Return the (x, y) coordinate for the center point of the cell that contains the specified text.  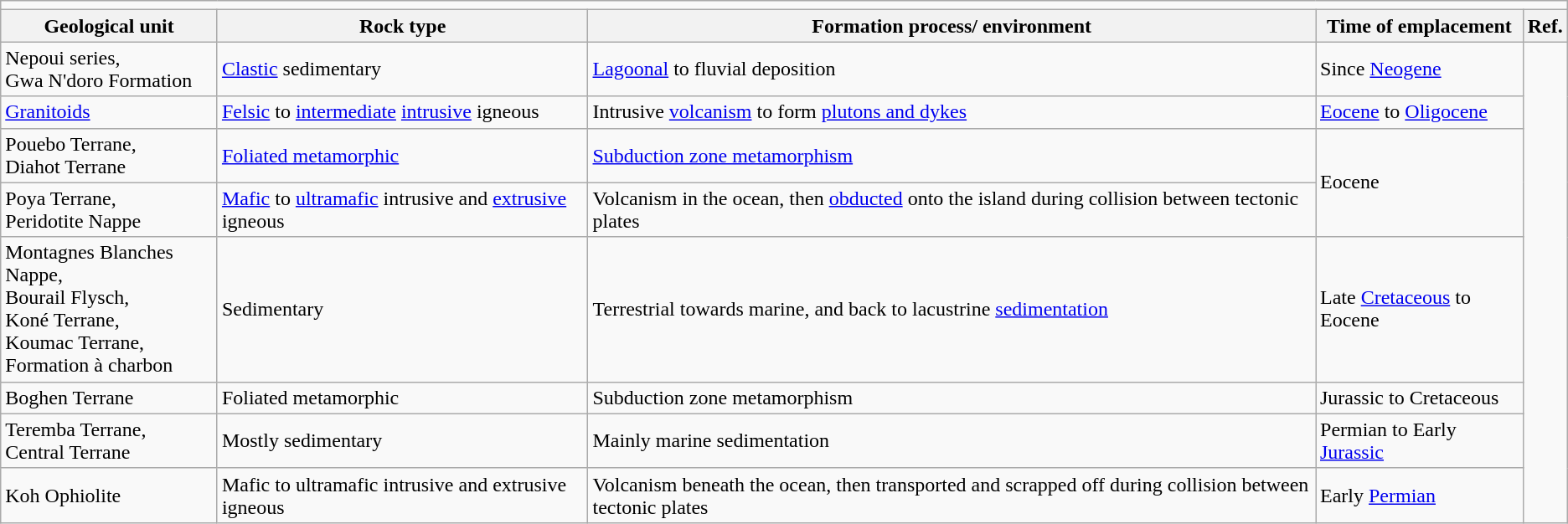
Since Neogene (1419, 69)
Formation process/ environment (952, 26)
Eocene (1419, 182)
Jurassic to Cretaceous (1419, 398)
Ref. (1545, 26)
Rock type (402, 26)
Time of emplacement (1419, 26)
Clastic sedimentary (402, 69)
Lagoonal to fluvial deposition (952, 69)
Early Permian (1419, 496)
Permian to Early Jurassic (1419, 440)
Intrusive volcanism to form plutons and dykes (952, 112)
Poya Terrane,Peridotite Nappe (109, 209)
Mainly marine sedimentation (952, 440)
Mostly sedimentary (402, 440)
Koh Ophiolite (109, 496)
Boghen Terrane (109, 398)
Geological unit (109, 26)
Granitoids (109, 112)
Terrestrial towards marine, and back to lacustrine sedimentation (952, 310)
Volcanism beneath the ocean, then transported and scrapped off during collision between tectonic plates (952, 496)
Teremba Terrane, Central Terrane (109, 440)
Eocene to Oligocene (1419, 112)
Felsic to intermediate intrusive igneous (402, 112)
Pouebo Terrane,Diahot Terrane (109, 156)
Late Cretaceous to Eocene (1419, 310)
Volcanism in the ocean, then obducted onto the island during collision between tectonic plates (952, 209)
Sedimentary (402, 310)
Montagnes Blanches Nappe,Bourail Flysch,Koné Terrane,Koumac Terrane,Formation à charbon (109, 310)
Nepoui series,Gwa N'doro Formation (109, 69)
